For the text-containing cell, return its midpoint in [x, y] coordinate format. 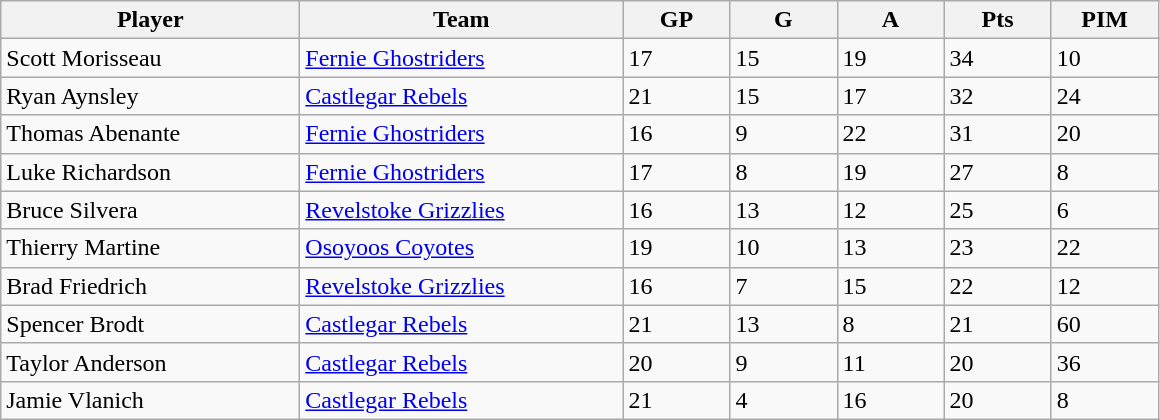
GP [676, 20]
Brad Friedrich [150, 286]
Jamie Vlanich [150, 400]
27 [998, 172]
32 [998, 96]
Osoyoos Coyotes [462, 248]
Scott Morisseau [150, 58]
60 [1104, 324]
25 [998, 210]
Thomas Abenante [150, 134]
11 [890, 362]
34 [998, 58]
Ryan Aynsley [150, 96]
Bruce Silvera [150, 210]
Pts [998, 20]
Player [150, 20]
Luke Richardson [150, 172]
31 [998, 134]
PIM [1104, 20]
4 [784, 400]
7 [784, 286]
6 [1104, 210]
23 [998, 248]
36 [1104, 362]
Thierry Martine [150, 248]
24 [1104, 96]
Team [462, 20]
G [784, 20]
A [890, 20]
Spencer Brodt [150, 324]
Taylor Anderson [150, 362]
